Search for the cell housing the specified text and yield its [X, Y] center coordinate. 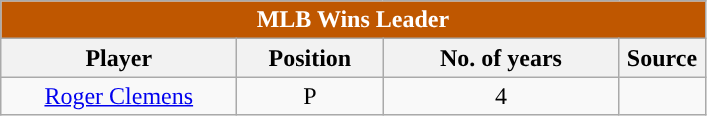
Roger Clemens [119, 96]
Player [119, 58]
Source [662, 58]
No. of years [501, 58]
MLB Wins Leader [353, 20]
P [310, 96]
Position [310, 58]
4 [501, 96]
